For the text-containing cell, return its midpoint in [X, Y] coordinate format. 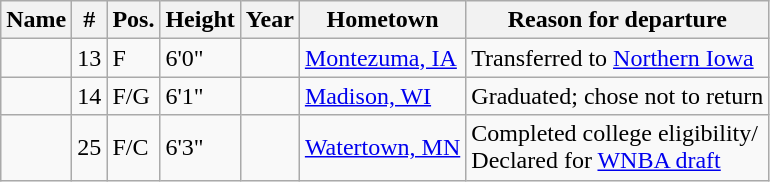
Year [270, 20]
Reason for departure [618, 20]
Transferred to Northern Iowa [618, 58]
Name [36, 20]
6'3" [200, 148]
14 [90, 96]
6'0" [200, 58]
Pos. [134, 20]
F/C [134, 148]
Watertown, MN [382, 148]
Madison, WI [382, 96]
Height [200, 20]
F [134, 58]
Hometown [382, 20]
Graduated; chose not to return [618, 96]
Completed college eligibility/Declared for WNBA draft [618, 148]
6'1" [200, 96]
25 [90, 148]
13 [90, 58]
Montezuma, IA [382, 58]
F/G [134, 96]
# [90, 20]
